Identify which cell holds the provided text, then report its [x, y] central coordinate. 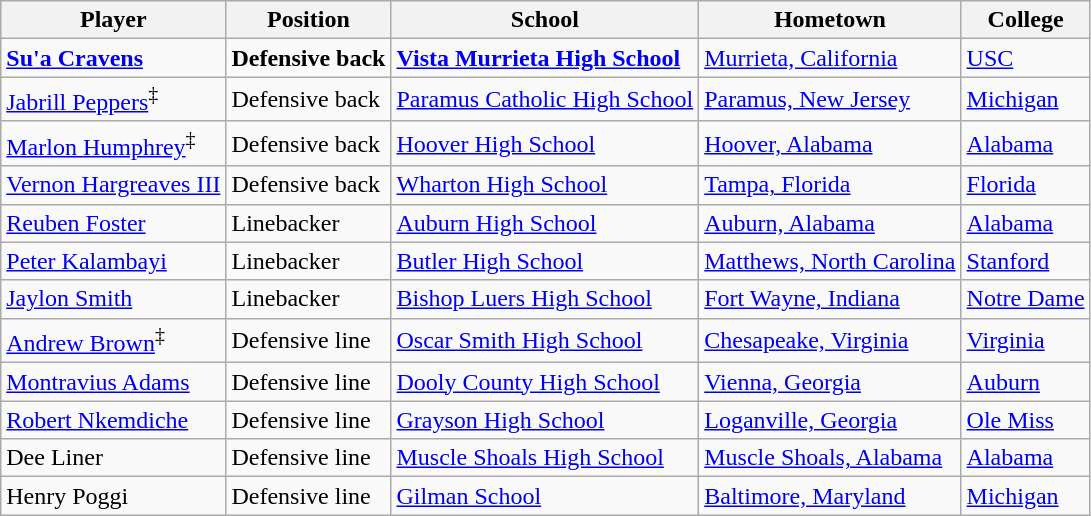
Wharton High School [545, 185]
Gilman School [545, 496]
Butler High School [545, 261]
Ole Miss [1026, 420]
Hometown [830, 20]
Hoover High School [545, 144]
Matthews, North Carolina [830, 261]
Tampa, Florida [830, 185]
School [545, 20]
Bishop Luers High School [545, 299]
Stanford [1026, 261]
Vista Murrieta High School [545, 58]
Muscle Shoals High School [545, 458]
Loganville, Georgia [830, 420]
Peter Kalambayi [114, 261]
Grayson High School [545, 420]
Paramus, New Jersey [830, 100]
Andrew Brown‡ [114, 340]
Notre Dame [1026, 299]
Dooly County High School [545, 382]
Vienna, Georgia [830, 382]
Virginia [1026, 340]
Hoover, Alabama [830, 144]
USC [1026, 58]
Position [308, 20]
Auburn High School [545, 223]
Henry Poggi [114, 496]
Florida [1026, 185]
Chesapeake, Virginia [830, 340]
Jabrill Peppers‡ [114, 100]
Murrieta, California [830, 58]
Montravius Adams [114, 382]
College [1026, 20]
Baltimore, Maryland [830, 496]
Paramus Catholic High School [545, 100]
Player [114, 20]
Muscle Shoals, Alabama [830, 458]
Auburn, Alabama [830, 223]
Robert Nkemdiche [114, 420]
Dee Liner [114, 458]
Fort Wayne, Indiana [830, 299]
Marlon Humphrey‡ [114, 144]
Auburn [1026, 382]
Oscar Smith High School [545, 340]
Reuben Foster [114, 223]
Vernon Hargreaves III [114, 185]
Jaylon Smith [114, 299]
Su'a Cravens [114, 58]
